Search for the cell housing the specified text and yield its (x, y) center coordinate. 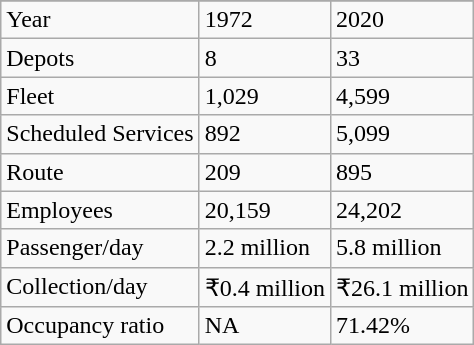
Scheduled Services (100, 134)
2020 (402, 20)
Year (100, 20)
209 (264, 172)
Route (100, 172)
1,029 (264, 96)
2.2 million (264, 248)
5,099 (402, 134)
8 (264, 58)
4,599 (402, 96)
Collection/day (100, 287)
1972 (264, 20)
₹0.4 million (264, 287)
5.8 million (402, 248)
33 (402, 58)
24,202 (402, 210)
Occupancy ratio (100, 326)
71.42% (402, 326)
Passenger/day (100, 248)
Employees (100, 210)
NA (264, 326)
Fleet (100, 96)
Depots (100, 58)
20,159 (264, 210)
895 (402, 172)
892 (264, 134)
₹26.1 million (402, 287)
